Extract the [X, Y] coordinate from the center of the cell holding the provided text.  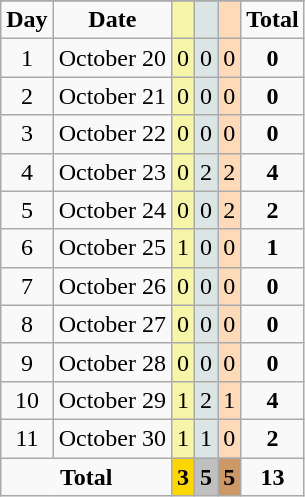
October 26 [112, 286]
October 20 [112, 58]
9 [27, 362]
8 [27, 324]
October 21 [112, 96]
11 [27, 438]
October 24 [112, 210]
Day [27, 20]
October 27 [112, 324]
October 22 [112, 134]
13 [273, 477]
7 [27, 286]
October 30 [112, 438]
6 [27, 248]
Date [112, 20]
10 [27, 400]
October 25 [112, 248]
October 28 [112, 362]
October 23 [112, 172]
October 29 [112, 400]
